Determine the [x, y] coordinate at the center of the cell enclosing the given text.  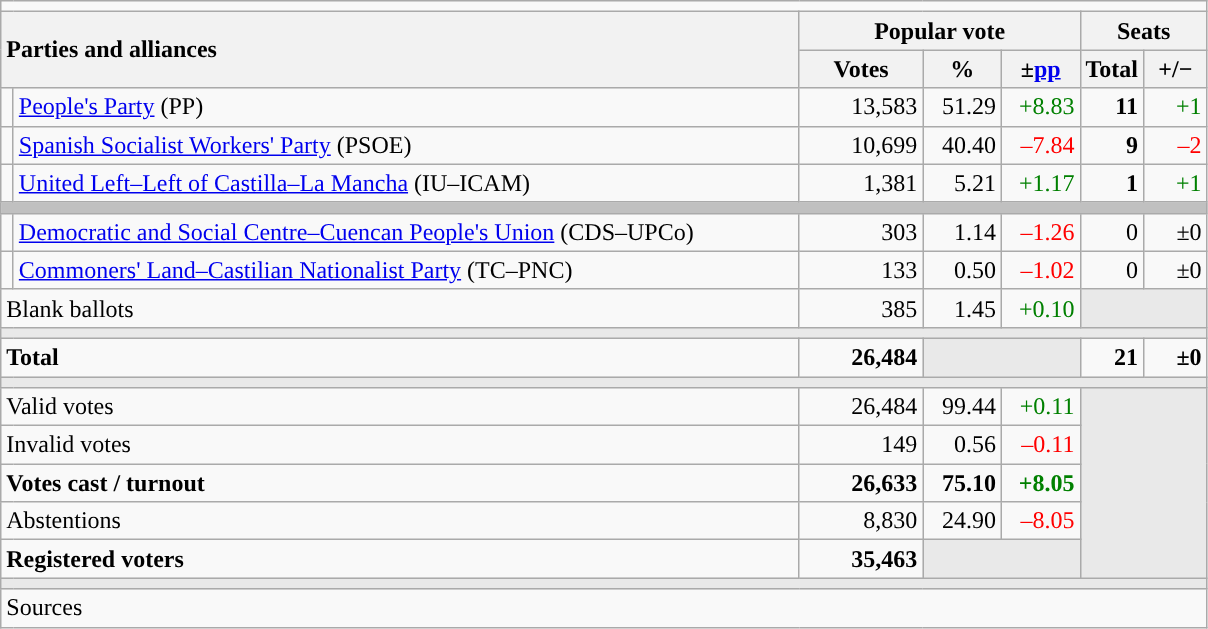
Sources [604, 608]
Commoners' Land–Castilian Nationalist Party (TC–PNC) [406, 270]
% [962, 69]
People's Party (PP) [406, 107]
Blank ballots [400, 308]
–8.05 [1040, 521]
Parties and alliances [400, 50]
1 [1112, 183]
–1.02 [1040, 270]
+0.11 [1040, 407]
Seats [1144, 31]
75.10 [962, 483]
Popular vote [940, 31]
+8.83 [1040, 107]
1.45 [962, 308]
–1.26 [1040, 232]
385 [861, 308]
9 [1112, 145]
United Left–Left of Castilla–La Mancha (IU–ICAM) [406, 183]
8,830 [861, 521]
149 [861, 445]
Votes [861, 69]
+0.10 [1040, 308]
133 [861, 270]
99.44 [962, 407]
Votes cast / turnout [400, 483]
±pp [1040, 69]
–2 [1176, 145]
51.29 [962, 107]
Invalid votes [400, 445]
35,463 [861, 559]
Registered voters [400, 559]
+1.17 [1040, 183]
Spanish Socialist Workers' Party (PSOE) [406, 145]
11 [1112, 107]
10,699 [861, 145]
26,633 [861, 483]
303 [861, 232]
24.90 [962, 521]
21 [1112, 357]
–0.11 [1040, 445]
40.40 [962, 145]
0.50 [962, 270]
1,381 [861, 183]
1.14 [962, 232]
Democratic and Social Centre–Cuencan People's Union (CDS–UPCo) [406, 232]
0.56 [962, 445]
Abstentions [400, 521]
+/− [1176, 69]
–7.84 [1040, 145]
Valid votes [400, 407]
5.21 [962, 183]
13,583 [861, 107]
+8.05 [1040, 483]
